Return (x, y) of the center of cell containing provided text 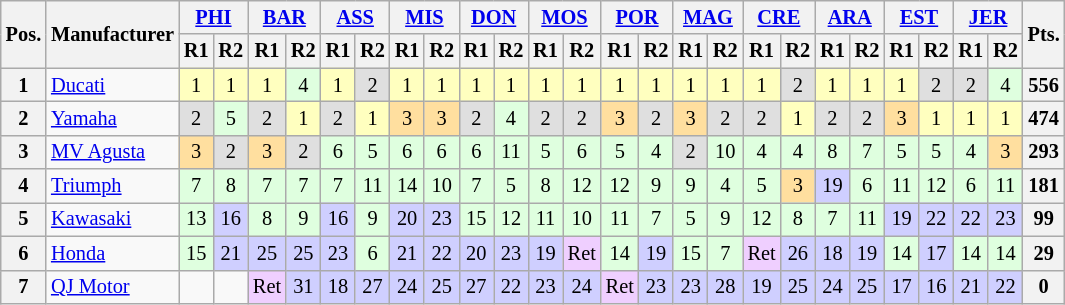
474 (1044, 118)
0 (1044, 287)
Kawasaki (112, 219)
QJ Motor (112, 287)
556 (1044, 85)
POR (638, 17)
DON (494, 17)
293 (1044, 152)
MOS (564, 17)
Ducati (112, 85)
BAR (284, 17)
MAG (708, 17)
Yamaha (112, 118)
29 (1044, 253)
99 (1044, 219)
MV Agusta (112, 152)
JER (988, 17)
EST (918, 17)
CRE (780, 17)
Triumph (112, 186)
Pos. (24, 34)
ARA (850, 17)
28 (726, 287)
MIS (424, 17)
ASS (356, 17)
Honda (112, 253)
26 (798, 253)
13 (196, 219)
PHI (214, 17)
Manufacturer (112, 34)
31 (304, 287)
181 (1044, 186)
Pts. (1044, 34)
